Determine the (X, Y) coordinate at the center of the cell enclosing the given text.  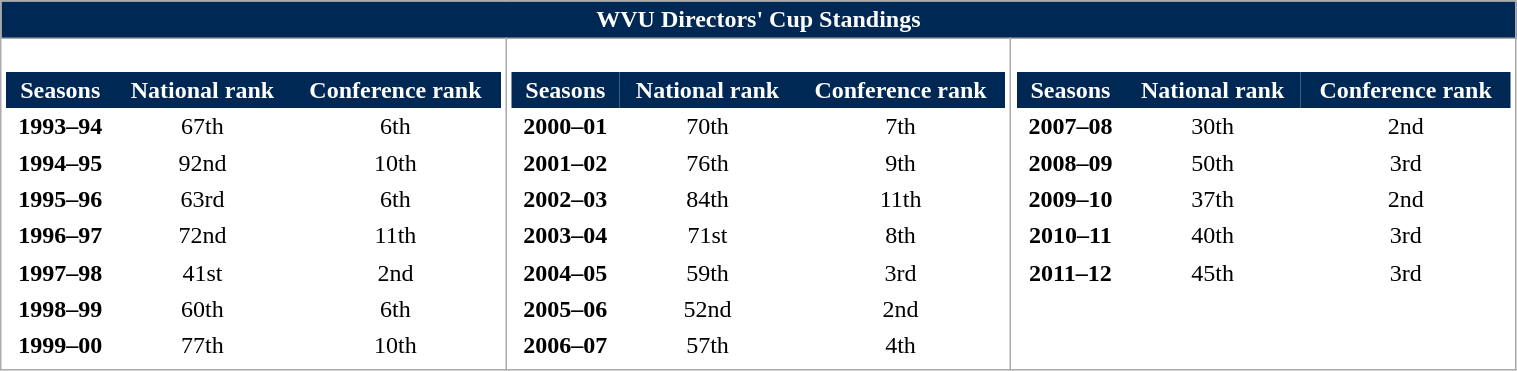
60th (202, 310)
2003–04 (565, 236)
63rd (202, 200)
40th (1212, 236)
92nd (202, 162)
2002–03 (565, 200)
WVU Directors' Cup Standings (758, 20)
2007–08 (1070, 126)
70th (707, 126)
41st (202, 272)
52nd (707, 310)
57th (707, 346)
30th (1212, 126)
2009–10 (1070, 200)
76th (707, 162)
1997–98 (60, 272)
1996–97 (60, 236)
72nd (202, 236)
1994–95 (60, 162)
9th (901, 162)
2000–01 (565, 126)
1993–94 (60, 126)
2006–07 (565, 346)
37th (1212, 200)
1995–96 (60, 200)
8th (901, 236)
67th (202, 126)
71st (707, 236)
2008–09 (1070, 162)
77th (202, 346)
84th (707, 200)
7th (901, 126)
2010–11 (1070, 236)
45th (1212, 272)
1998–99 (60, 310)
2001–02 (565, 162)
2011–12 (1070, 272)
2005–06 (565, 310)
4th (901, 346)
Seasons National rank Conference rank 2007–08 30th 2nd 2008–09 50th 3rd 2009–10 37th 2nd 2010–11 40th 3rd 2011–12 45th 3rd (1264, 204)
50th (1212, 162)
1999–00 (60, 346)
2004–05 (565, 272)
59th (707, 272)
